From the cell containing the given text, extract its center point as [X, Y] coordinate. 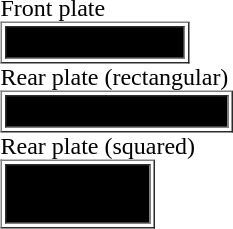
X74306 ROMA [95, 42]
